Capture the cell that displays the provided text and extract its (x, y) central coordinate. 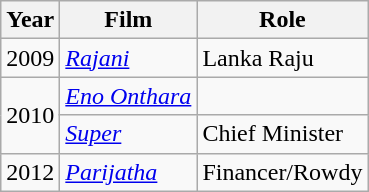
Financer/Rowdy (282, 172)
Lanka Raju (282, 58)
Year (30, 20)
2012 (30, 172)
Film (128, 20)
2010 (30, 115)
Chief Minister (282, 134)
Rajani (128, 58)
Parijatha (128, 172)
Super (128, 134)
2009 (30, 58)
Role (282, 20)
Eno Onthara (128, 96)
